Return [X, Y] of the center of cell containing provided text 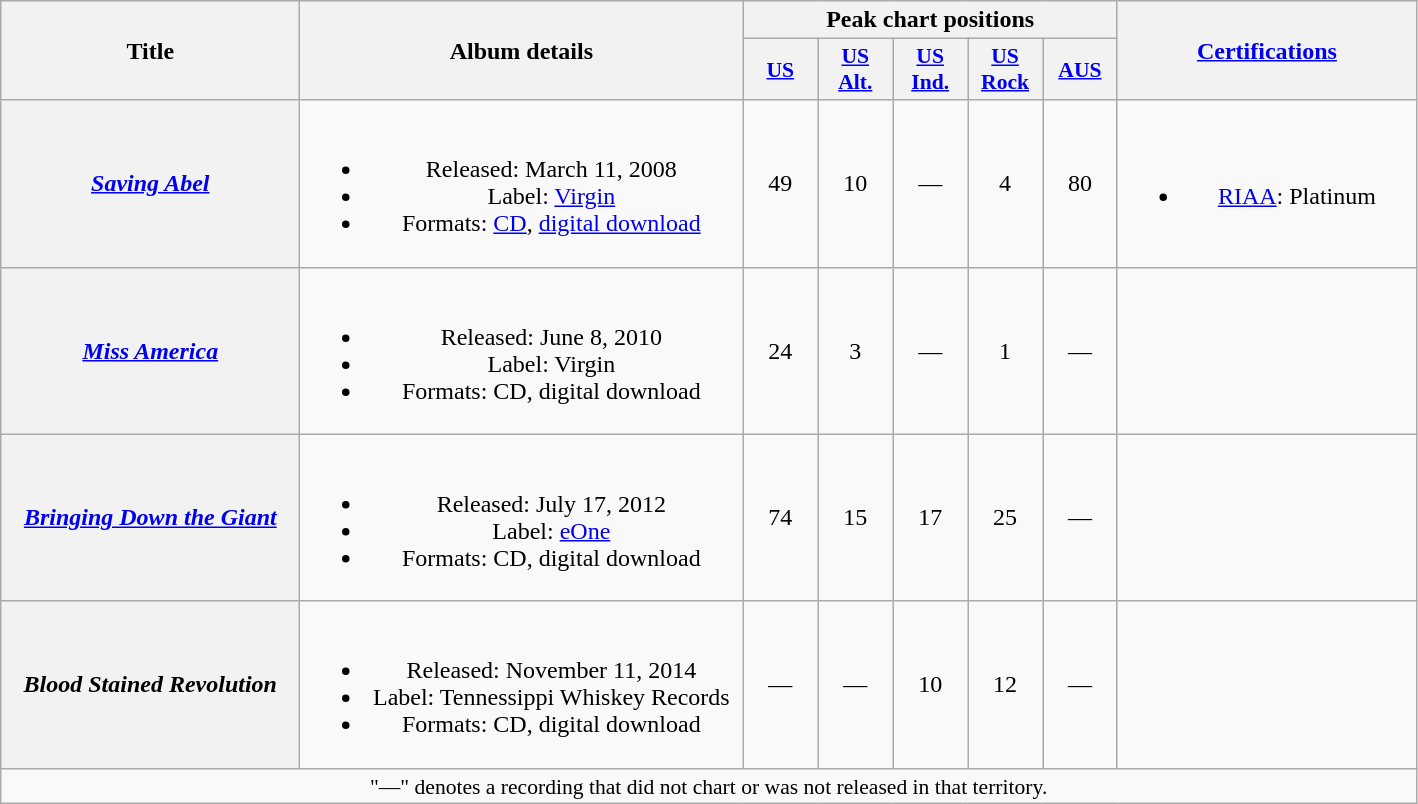
Bringing Down the Giant [150, 518]
USAlt. [856, 70]
17 [930, 518]
Title [150, 50]
74 [780, 518]
Released: March 11, 2008Label: VirginFormats: CD, digital download [522, 184]
49 [780, 184]
4 [1006, 184]
25 [1006, 518]
3 [856, 350]
80 [1080, 184]
Released: June 8, 2010Label: VirginFormats: CD, digital download [522, 350]
1 [1006, 350]
RIAA: Platinum [1266, 184]
Miss America [150, 350]
USRock [1006, 70]
Released: November 11, 2014Label: Tennessippi Whiskey RecordsFormats: CD, digital download [522, 684]
Peak chart positions [930, 20]
Certifications [1266, 50]
Blood Stained Revolution [150, 684]
"—" denotes a recording that did not chart or was not released in that territory. [709, 786]
AUS [1080, 70]
US [780, 70]
Saving Abel [150, 184]
Released: July 17, 2012Label: eOneFormats: CD, digital download [522, 518]
Album details [522, 50]
12 [1006, 684]
USInd. [930, 70]
15 [856, 518]
24 [780, 350]
